From the cell containing the given text, extract its center point as (X, Y) coordinate. 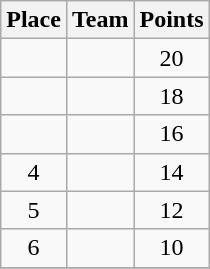
5 (34, 210)
4 (34, 172)
16 (172, 134)
20 (172, 58)
10 (172, 248)
Place (34, 20)
Team (100, 20)
Points (172, 20)
18 (172, 96)
14 (172, 172)
12 (172, 210)
6 (34, 248)
